Search for the cell housing the specified text and yield its [X, Y] center coordinate. 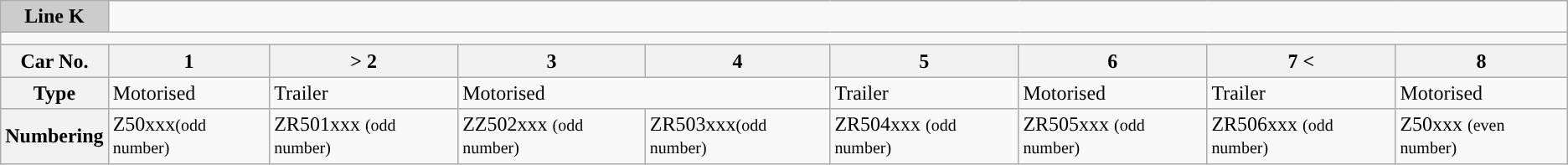
> 2 [364, 61]
6 [1112, 61]
ZR506xxx (odd number) [1302, 136]
ZR503xxx(odd number) [737, 136]
ZZ502xxx (odd number) [552, 136]
Z50xxx (even number) [1481, 136]
Car No. [54, 61]
4 [737, 61]
8 [1481, 61]
5 [925, 61]
Type [54, 93]
ZR504xxx (odd number) [925, 136]
Z50xxx(odd number) [189, 136]
7 < [1302, 61]
Numbering [54, 136]
Line K [54, 17]
ZR501xxx (odd number) [364, 136]
3 [552, 61]
ZR505xxx (odd number) [1112, 136]
1 [189, 61]
